Locate the cell with the specified text and output its (x, y) center coordinate. 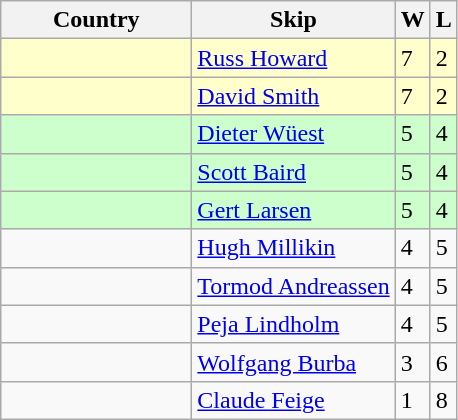
Peja Lindholm (294, 324)
Scott Baird (294, 172)
Tormod Andreassen (294, 286)
Wolfgang Burba (294, 362)
David Smith (294, 96)
1 (412, 400)
L (444, 20)
Dieter Wüest (294, 134)
Skip (294, 20)
Country (96, 20)
Russ Howard (294, 58)
Hugh Millikin (294, 248)
8 (444, 400)
6 (444, 362)
3 (412, 362)
W (412, 20)
Claude Feige (294, 400)
Gert Larsen (294, 210)
